Locate the cell with the specified text and output its [x, y] center coordinate. 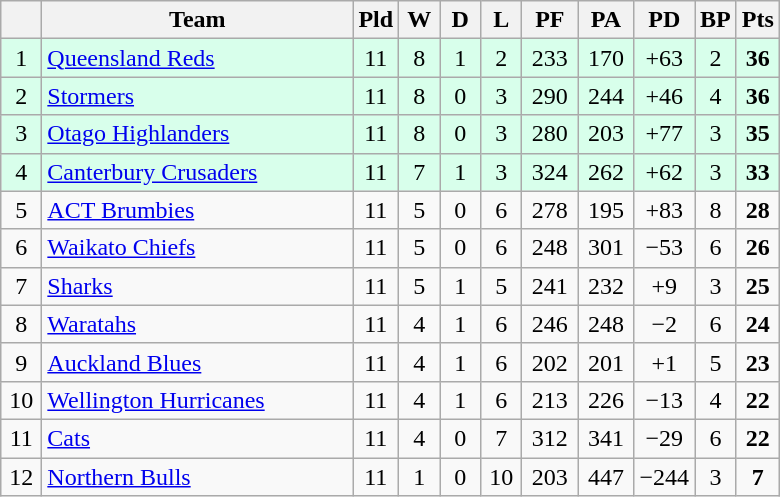
232 [606, 286]
202 [550, 362]
246 [550, 324]
278 [550, 210]
23 [758, 362]
12 [22, 477]
−244 [664, 477]
201 [606, 362]
+62 [664, 172]
Pld [376, 20]
24 [758, 324]
L [502, 20]
341 [606, 438]
−53 [664, 248]
W [420, 20]
Sharks [198, 286]
+9 [664, 286]
ACT Brumbies [198, 210]
+77 [664, 134]
Canterbury Crusaders [198, 172]
Cats [198, 438]
−2 [664, 324]
26 [758, 248]
Northern Bulls [198, 477]
PF [550, 20]
BP [716, 20]
−29 [664, 438]
28 [758, 210]
262 [606, 172]
Auckland Blues [198, 362]
Queensland Reds [198, 58]
−13 [664, 400]
35 [758, 134]
+1 [664, 362]
Wellington Hurricanes [198, 400]
324 [550, 172]
447 [606, 477]
+46 [664, 96]
280 [550, 134]
213 [550, 400]
241 [550, 286]
25 [758, 286]
301 [606, 248]
Pts [758, 20]
PD [664, 20]
Otago Highlanders [198, 134]
Team [198, 20]
290 [550, 96]
+63 [664, 58]
9 [22, 362]
Stormers [198, 96]
D [460, 20]
312 [550, 438]
170 [606, 58]
226 [606, 400]
Waikato Chiefs [198, 248]
+83 [664, 210]
PA [606, 20]
244 [606, 96]
195 [606, 210]
233 [550, 58]
33 [758, 172]
Waratahs [198, 324]
